Detect which cell encompasses the target text, then output its [X, Y] center coordinate. 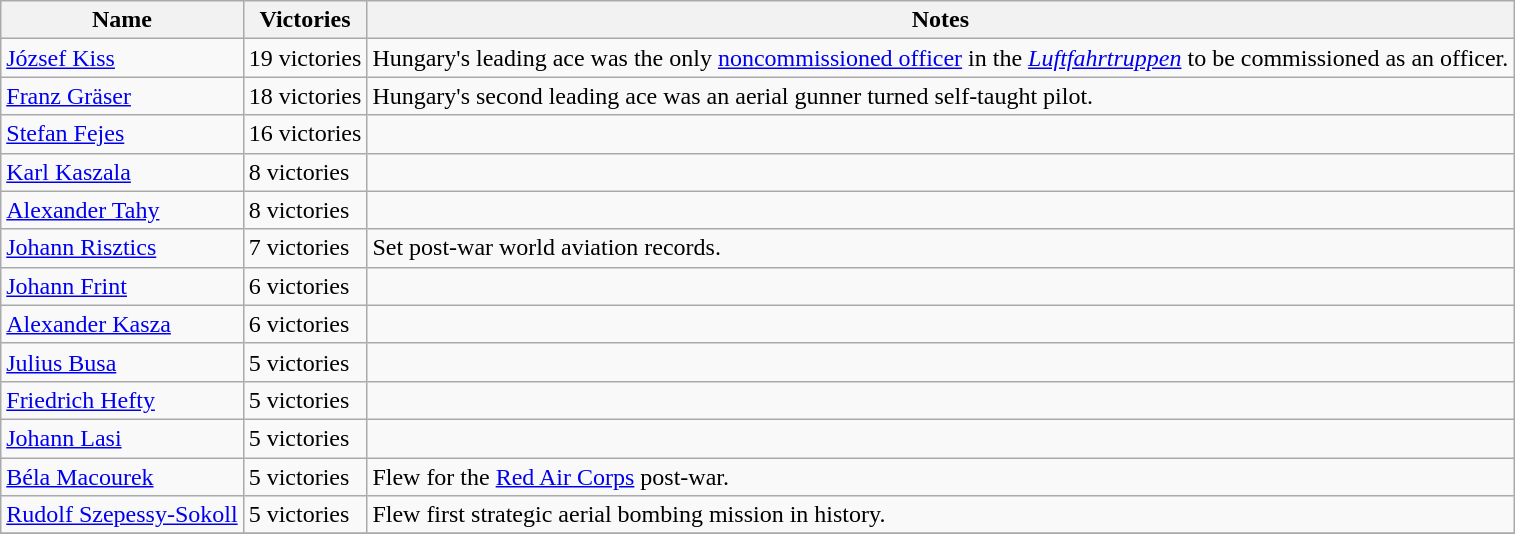
Flew first strategic aerial bombing mission in history. [940, 515]
Flew for the Red Air Corps post-war. [940, 477]
Name [122, 20]
Johann Risztics [122, 248]
Friedrich Hefty [122, 400]
Hungary's leading ace was the only noncommissioned officer in the Luftfahrtruppen to be commissioned as an officer. [940, 58]
Béla Macourek [122, 477]
Johann Frint [122, 286]
Rudolf Szepessy-Sokoll [122, 515]
Notes [940, 20]
Alexander Tahy [122, 210]
19 victories [305, 58]
Franz Gräser [122, 96]
Hungary's second leading ace was an aerial gunner turned self-taught pilot. [940, 96]
7 victories [305, 248]
16 victories [305, 134]
Julius Busa [122, 362]
Set post-war world aviation records. [940, 248]
Karl Kaszala [122, 172]
Stefan Fejes [122, 134]
Alexander Kasza [122, 324]
18 victories [305, 96]
Johann Lasi [122, 438]
József Kiss [122, 58]
Victories [305, 20]
